Identify which cell holds the provided text, then report its (x, y) central coordinate. 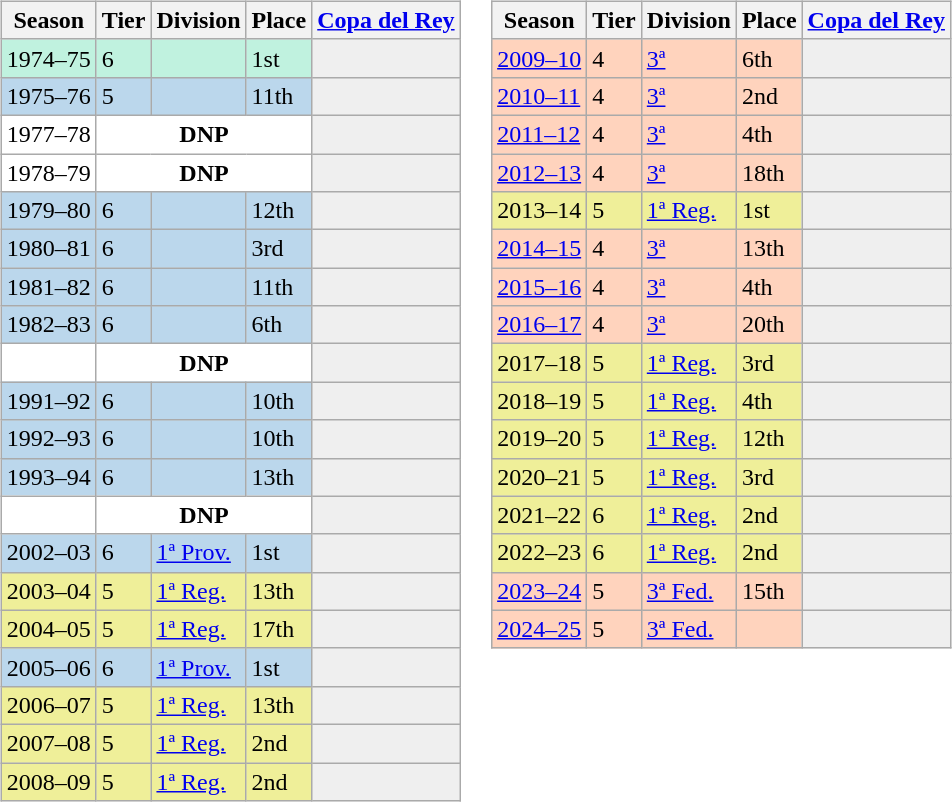
1993–94 (48, 477)
2004–05 (48, 629)
2013–14 (540, 211)
2010–11 (540, 96)
1992–93 (48, 439)
2008–09 (48, 781)
2023–24 (540, 591)
2002–03 (48, 553)
2022–23 (540, 553)
2012–13 (540, 173)
17th (279, 629)
1975–76 (48, 96)
2007–08 (48, 743)
2015–16 (540, 287)
1991–92 (48, 401)
15th (769, 591)
1982–83 (48, 325)
2017–18 (540, 363)
1974–75 (48, 58)
1978–79 (48, 173)
2003–04 (48, 591)
2005–06 (48, 667)
2021–22 (540, 515)
2020–21 (540, 477)
1981–82 (48, 287)
2009–10 (540, 58)
1977–78 (48, 134)
18th (769, 173)
20th (769, 325)
2016–17 (540, 325)
2018–19 (540, 401)
2006–07 (48, 705)
2024–25 (540, 629)
1980–81 (48, 249)
1979–80 (48, 211)
2014–15 (540, 249)
2011–12 (540, 134)
2019–20 (540, 439)
